Scan for the cell matching the given text and deliver its [x, y] coordinate at center. 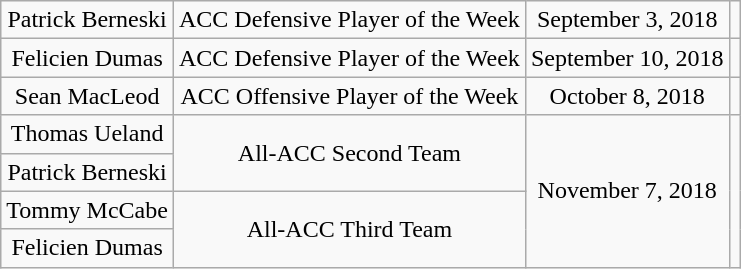
All-ACC Third Team [349, 229]
September 10, 2018 [627, 58]
Sean MacLeod [88, 96]
All-ACC Second Team [349, 153]
Tommy McCabe [88, 210]
ACC Offensive Player of the Week [349, 96]
Thomas Ueland [88, 134]
October 8, 2018 [627, 96]
November 7, 2018 [627, 191]
September 3, 2018 [627, 20]
